Pinpoint the cell where the given text exists, returning its [x, y] midpoint coordinate. 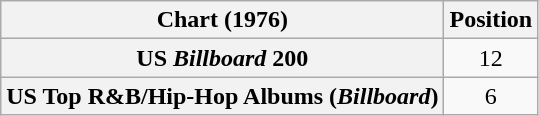
US Top R&B/Hip-Hop Albums (Billboard) [222, 96]
Position [491, 20]
US Billboard 200 [222, 58]
12 [491, 58]
6 [491, 96]
Chart (1976) [222, 20]
